From the cell containing the given text, extract its center point as [x, y] coordinate. 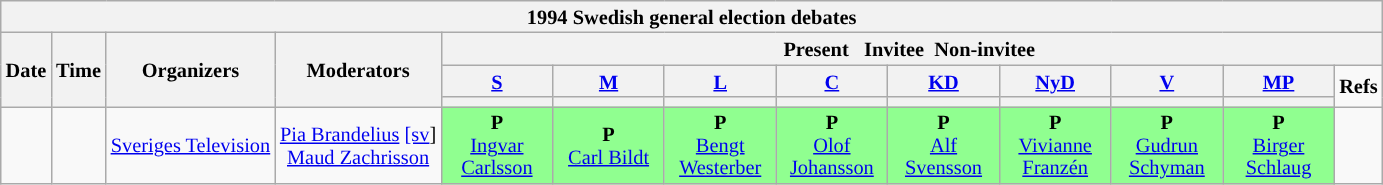
Moderators [358, 69]
MP [1279, 81]
PAlf Svensson [944, 144]
PGudrun Schyman [1167, 144]
C [832, 81]
PCarl Bildt [609, 144]
Organizers [190, 69]
Pia Brandelius [sv]Maud Zachrisson [358, 144]
M [609, 81]
PIngvar Carlsson [497, 144]
POlof Johansson [832, 144]
KD [944, 81]
PBirger Schlaug [1279, 144]
1994 Swedish general election debates [692, 16]
Date [26, 69]
Refs [1358, 86]
S [497, 81]
Sveriges Television [190, 144]
Present Invitee Non-invitee [912, 48]
L [720, 81]
NyD [1055, 81]
Time [78, 69]
PVivianne Franzén [1055, 144]
PBengt Westerber [720, 144]
V [1167, 81]
